Output the (x, y) coordinate of the center of the cell containing the given text.  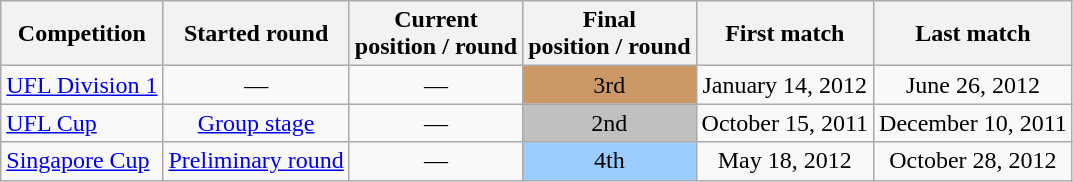
October 15, 2011 (784, 123)
First match (784, 34)
May 18, 2012 (784, 161)
Competition (82, 34)
Preliminary round (256, 161)
UFL Cup (82, 123)
January 14, 2012 (784, 85)
Finalposition / round (610, 34)
June 26, 2012 (974, 85)
Started round (256, 34)
UFL Division 1 (82, 85)
2nd (610, 123)
Singapore Cup (82, 161)
October 28, 2012 (974, 161)
Currentposition / round (436, 34)
Last match (974, 34)
Group stage (256, 123)
December 10, 2011 (974, 123)
4th (610, 161)
3rd (610, 85)
